Detect which cell encompasses the target text, then output its [x, y] center coordinate. 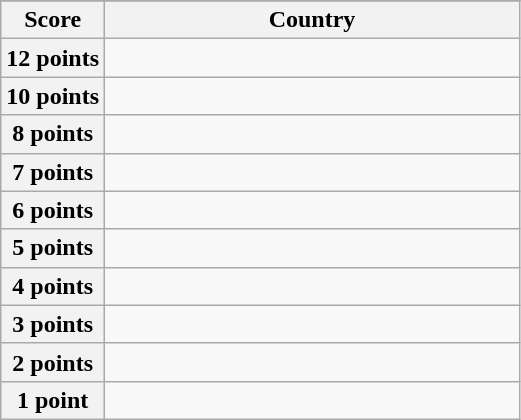
Country [312, 20]
10 points [53, 96]
1 point [53, 400]
Score [53, 20]
7 points [53, 172]
2 points [53, 362]
5 points [53, 248]
3 points [53, 324]
12 points [53, 58]
6 points [53, 210]
4 points [53, 286]
8 points [53, 134]
